From the cell containing the given text, extract its center point as [x, y] coordinate. 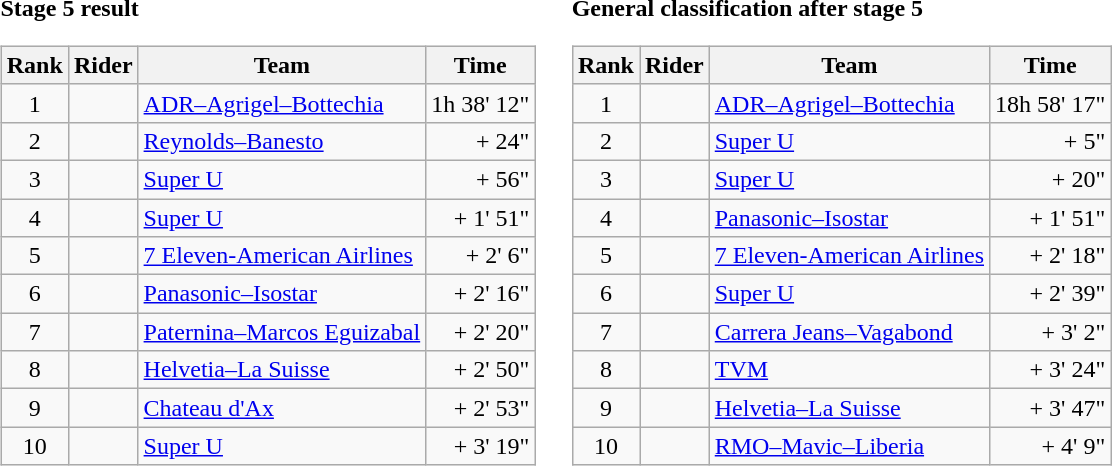
+ 3' 24" [1050, 370]
+ 2' 50" [480, 370]
+ 2' 18" [1050, 256]
+ 3' 19" [480, 446]
+ 5" [1050, 141]
+ 2' 6" [480, 256]
Carrera Jeans–Vagabond [849, 332]
+ 56" [480, 179]
+ 3' 47" [1050, 408]
+ 2' 53" [480, 408]
+ 2' 16" [480, 294]
TVM [849, 370]
18h 58' 17" [1050, 103]
Paternina–Marcos Eguizabal [282, 332]
+ 2' 20" [480, 332]
+ 2' 39" [1050, 294]
Chateau d'Ax [282, 408]
RMO–Mavic–Liberia [849, 446]
+ 4' 9" [1050, 446]
1h 38' 12" [480, 103]
+ 3' 2" [1050, 332]
Reynolds–Banesto [282, 141]
+ 20" [1050, 179]
+ 24" [480, 141]
